Search for the cell housing the specified text and yield its (x, y) center coordinate. 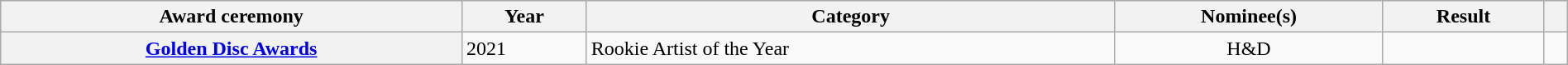
Year (524, 17)
Golden Disc Awards (232, 48)
2021 (524, 48)
Rookie Artist of the Year (850, 48)
Nominee(s) (1249, 17)
Result (1464, 17)
Category (850, 17)
Award ceremony (232, 17)
H&D (1249, 48)
